Locate the cell with the specified text and output its (X, Y) center coordinate. 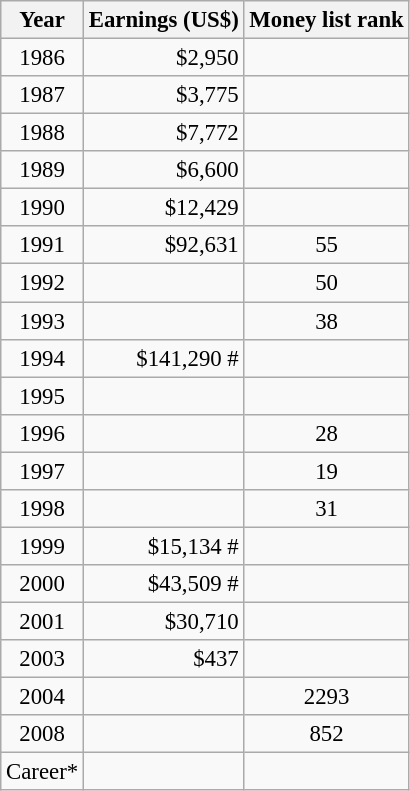
$12,429 (164, 208)
852 (326, 734)
1998 (42, 509)
1989 (42, 170)
$30,710 (164, 621)
1990 (42, 208)
1996 (42, 433)
1994 (42, 358)
$43,509 # (164, 584)
Career* (42, 772)
55 (326, 245)
1986 (42, 58)
$7,772 (164, 133)
$2,950 (164, 58)
1999 (42, 546)
1992 (42, 283)
1997 (42, 471)
19 (326, 471)
2008 (42, 734)
50 (326, 283)
$6,600 (164, 170)
$437 (164, 659)
Money list rank (326, 20)
2001 (42, 621)
31 (326, 509)
Year (42, 20)
1995 (42, 396)
2003 (42, 659)
2000 (42, 584)
2293 (326, 697)
1988 (42, 133)
Earnings (US$) (164, 20)
1993 (42, 321)
$92,631 (164, 245)
1987 (42, 95)
$15,134 # (164, 546)
$141,290 # (164, 358)
$3,775 (164, 95)
2004 (42, 697)
28 (326, 433)
38 (326, 321)
1991 (42, 245)
